Find where the given text appears and provide that cell's center as (x, y) coordinate. 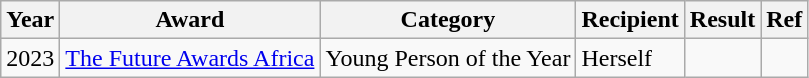
Award (190, 20)
Herself (630, 58)
Year (30, 20)
The Future Awards Africa (190, 58)
Young Person of the Year (448, 58)
Category (448, 20)
Recipient (630, 20)
Result (722, 20)
Ref (784, 20)
2023 (30, 58)
